For the text-containing cell, return its midpoint in (X, Y) coordinate format. 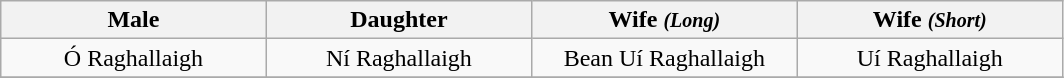
Male (134, 20)
Daughter (398, 20)
Ní Raghallaigh (398, 58)
Wife (Long) (664, 20)
Wife (Short) (930, 20)
Ó Raghallaigh (134, 58)
Uí Raghallaigh (930, 58)
Bean Uí Raghallaigh (664, 58)
